Find where the given text appears and provide that cell's center as [x, y] coordinate. 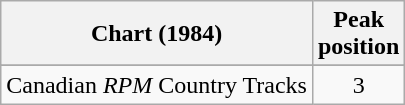
Canadian RPM Country Tracks [157, 85]
Peakposition [358, 34]
3 [358, 85]
Chart (1984) [157, 34]
